Find where the given text appears and provide that cell's center as (X, Y) coordinate. 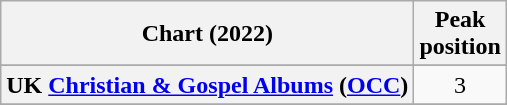
UK Christian & Gospel Albums (OCC) (208, 85)
3 (460, 85)
Chart (2022) (208, 34)
Peakposition (460, 34)
